From the cell containing the given text, extract its center point as (x, y) coordinate. 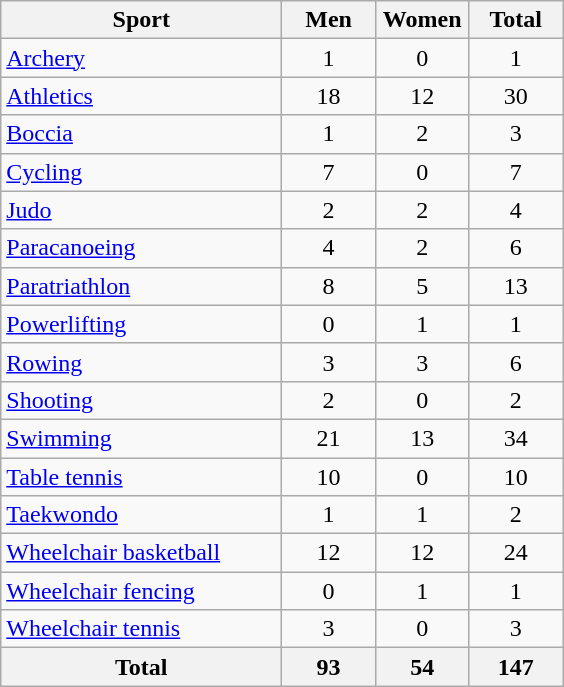
34 (516, 438)
Wheelchair basketball (142, 553)
Taekwondo (142, 515)
Women (422, 20)
Boccia (142, 134)
93 (329, 667)
Athletics (142, 96)
Powerlifting (142, 324)
Archery (142, 58)
147 (516, 667)
Swimming (142, 438)
Cycling (142, 172)
30 (516, 96)
Paratriathlon (142, 286)
54 (422, 667)
Judo (142, 210)
Paracanoeing (142, 248)
5 (422, 286)
Sport (142, 20)
Men (329, 20)
Shooting (142, 400)
18 (329, 96)
Wheelchair fencing (142, 591)
8 (329, 286)
Rowing (142, 362)
24 (516, 553)
Wheelchair tennis (142, 629)
21 (329, 438)
Table tennis (142, 477)
